From the cell containing the given text, extract its center point as [X, Y] coordinate. 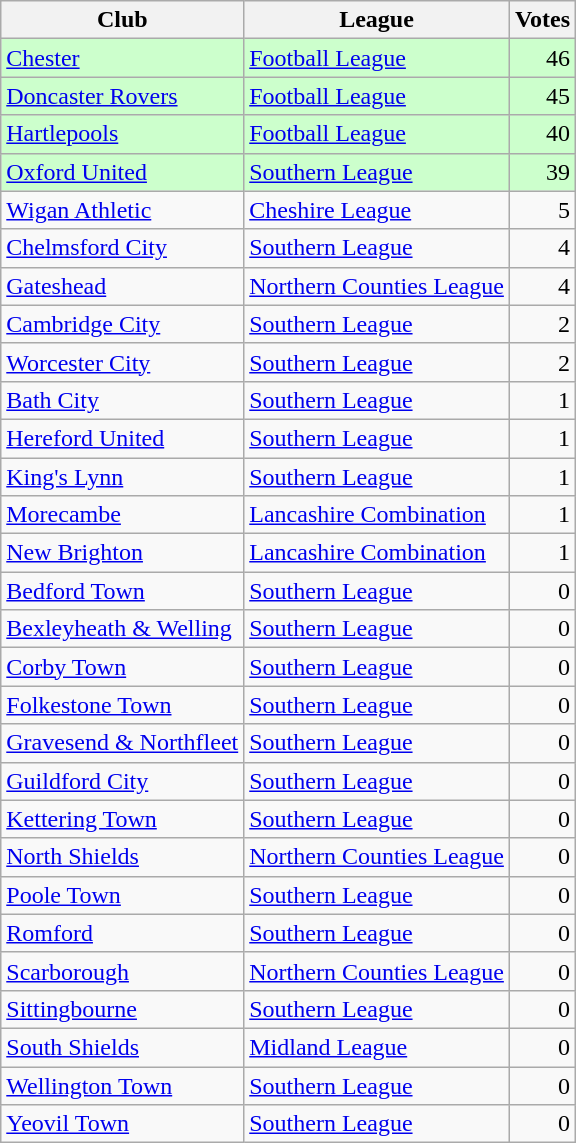
Votes [542, 20]
Sittingbourne [122, 1009]
Yeovil Town [122, 1124]
Scarborough [122, 971]
Bexleyheath & Welling [122, 629]
Folkestone Town [122, 705]
Cambridge City [122, 324]
Hartlepools [122, 134]
Wigan Athletic [122, 210]
Wellington Town [122, 1085]
Morecambe [122, 515]
League [377, 20]
King's Lynn [122, 477]
Bath City [122, 400]
Chelmsford City [122, 248]
46 [542, 58]
Kettering Town [122, 819]
Worcester City [122, 362]
Bedford Town [122, 591]
South Shields [122, 1047]
40 [542, 134]
Poole Town [122, 895]
Oxford United [122, 172]
Midland League [377, 1047]
Corby Town [122, 667]
39 [542, 172]
Hereford United [122, 438]
Doncaster Rovers [122, 96]
North Shields [122, 857]
Guildford City [122, 781]
Cheshire League [377, 210]
Club [122, 20]
Romford [122, 933]
Gravesend & Northfleet [122, 743]
5 [542, 210]
Gateshead [122, 286]
Chester [122, 58]
New Brighton [122, 553]
45 [542, 96]
